Return [x, y] of the center of cell containing provided text 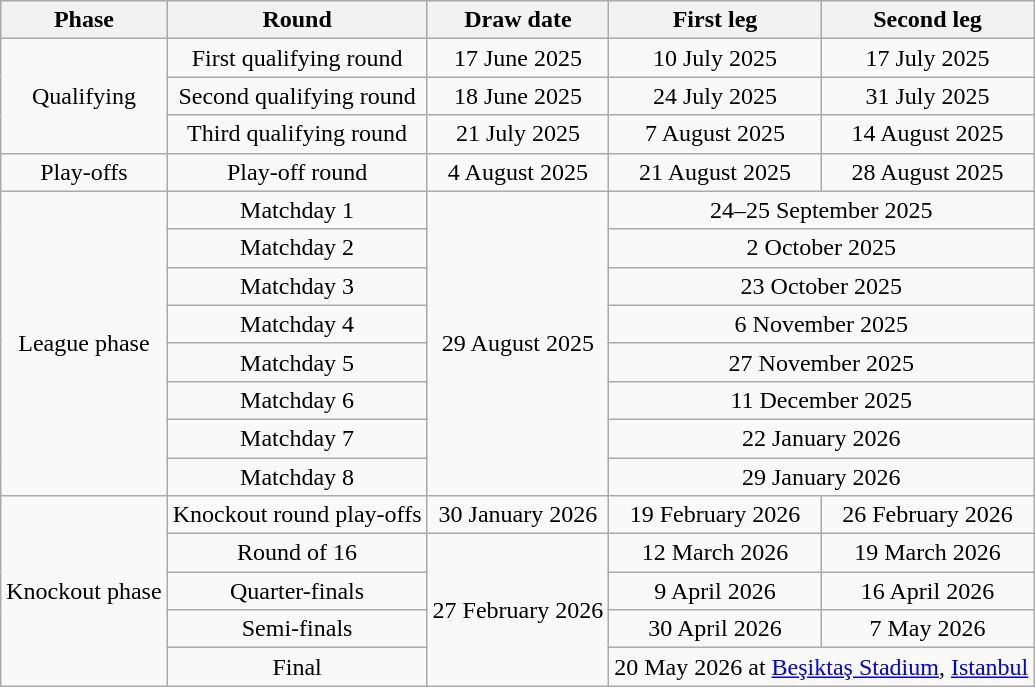
17 June 2025 [518, 58]
Phase [84, 20]
Matchday 1 [297, 210]
28 August 2025 [928, 172]
30 April 2026 [716, 629]
26 February 2026 [928, 515]
League phase [84, 343]
22 January 2026 [822, 438]
Play-off round [297, 172]
Third qualifying round [297, 134]
Second qualifying round [297, 96]
21 August 2025 [716, 172]
30 January 2026 [518, 515]
14 August 2025 [928, 134]
Knockout round play-offs [297, 515]
10 July 2025 [716, 58]
24–25 September 2025 [822, 210]
Knockout phase [84, 591]
Matchday 2 [297, 248]
Matchday 7 [297, 438]
Matchday 8 [297, 477]
First leg [716, 20]
First qualifying round [297, 58]
17 July 2025 [928, 58]
Quarter-finals [297, 591]
Matchday 6 [297, 400]
Matchday 3 [297, 286]
24 July 2025 [716, 96]
7 May 2026 [928, 629]
Round of 16 [297, 553]
20 May 2026 at Beşiktaş Stadium, Istanbul [822, 667]
Matchday 4 [297, 324]
Round [297, 20]
6 November 2025 [822, 324]
Final [297, 667]
Semi-finals [297, 629]
31 July 2025 [928, 96]
16 April 2026 [928, 591]
Draw date [518, 20]
27 November 2025 [822, 362]
9 April 2026 [716, 591]
Play-offs [84, 172]
2 October 2025 [822, 248]
Matchday 5 [297, 362]
19 March 2026 [928, 553]
18 June 2025 [518, 96]
19 February 2026 [716, 515]
29 January 2026 [822, 477]
21 July 2025 [518, 134]
11 December 2025 [822, 400]
27 February 2026 [518, 610]
23 October 2025 [822, 286]
29 August 2025 [518, 343]
4 August 2025 [518, 172]
12 March 2026 [716, 553]
Second leg [928, 20]
7 August 2025 [716, 134]
Qualifying [84, 96]
